Search for the cell housing the specified text and yield its (X, Y) center coordinate. 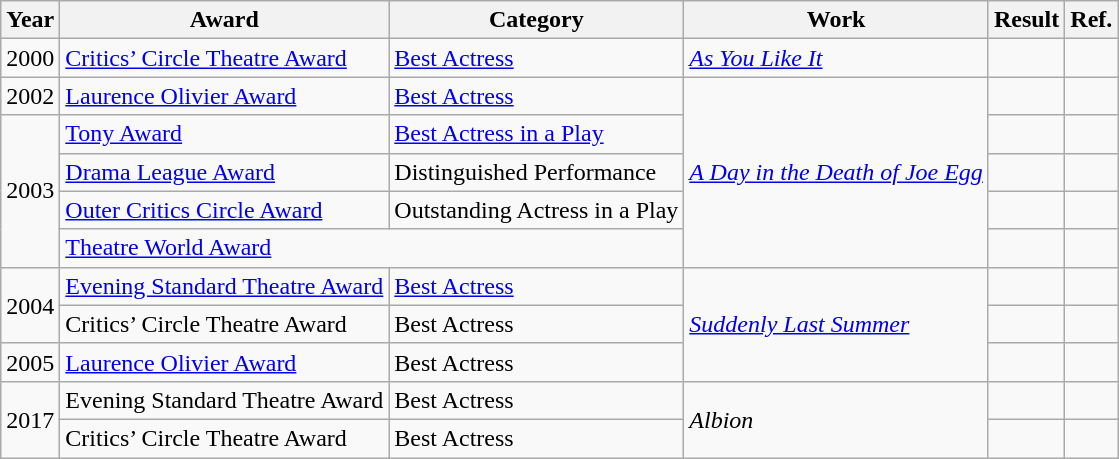
Year (30, 20)
Work (836, 20)
2005 (30, 362)
2000 (30, 58)
Suddenly Last Summer (836, 324)
As You Like It (836, 58)
Outstanding Actress in a Play (536, 210)
Result (1026, 20)
2002 (30, 96)
Drama League Award (224, 172)
Award (224, 20)
2017 (30, 419)
Distinguished Performance (536, 172)
2004 (30, 305)
A Day in the Death of Joe Egg (836, 172)
Ref. (1092, 20)
Outer Critics Circle Award (224, 210)
Theatre World Award (372, 248)
2003 (30, 191)
Best Actress in a Play (536, 134)
Albion (836, 419)
Category (536, 20)
Tony Award (224, 134)
